Search for the cell housing the specified text and yield its [x, y] center coordinate. 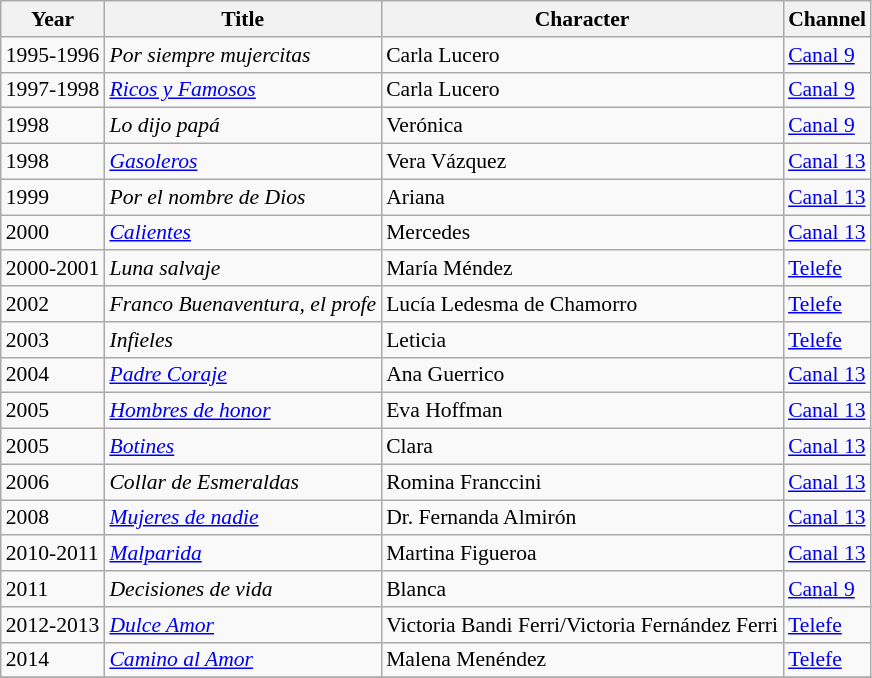
2000-2001 [53, 269]
2012-2013 [53, 625]
Ricos y Famosos [242, 90]
Malena Menéndez [582, 660]
Year [53, 19]
Luna salvaje [242, 269]
Mercedes [582, 233]
2011 [53, 589]
2003 [53, 340]
Mujeres de nadie [242, 518]
1999 [53, 197]
Calientes [242, 233]
Vera Vázquez [582, 162]
Romina Franccini [582, 482]
Infieles [242, 340]
Lo dijo papá [242, 126]
Ariana [582, 197]
Collar de Esmeraldas [242, 482]
Lucía Ledesma de Chamorro [582, 304]
Title [242, 19]
2010-2011 [53, 554]
Dr. Fernanda Almirón [582, 518]
Malparida [242, 554]
Por el nombre de Dios [242, 197]
2014 [53, 660]
Por siempre mujercitas [242, 55]
Padre Coraje [242, 375]
2002 [53, 304]
Franco Buenaventura, el profe [242, 304]
Dulce Amor [242, 625]
2004 [53, 375]
Ana Guerrico [582, 375]
Blanca [582, 589]
Martina Figueroa [582, 554]
1995-1996 [53, 55]
Victoria Bandi Ferri/Victoria Fernández Ferri [582, 625]
Decisiones de vida [242, 589]
Clara [582, 447]
María Méndez [582, 269]
Eva Hoffman [582, 411]
Verónica [582, 126]
Character [582, 19]
Leticia [582, 340]
2006 [53, 482]
Camino al Amor [242, 660]
Channel [827, 19]
Gasoleros [242, 162]
2000 [53, 233]
1997-1998 [53, 90]
Hombres de honor [242, 411]
Botines [242, 447]
2008 [53, 518]
